Determine the [x, y] coordinate at the center of the cell enclosing the given text.  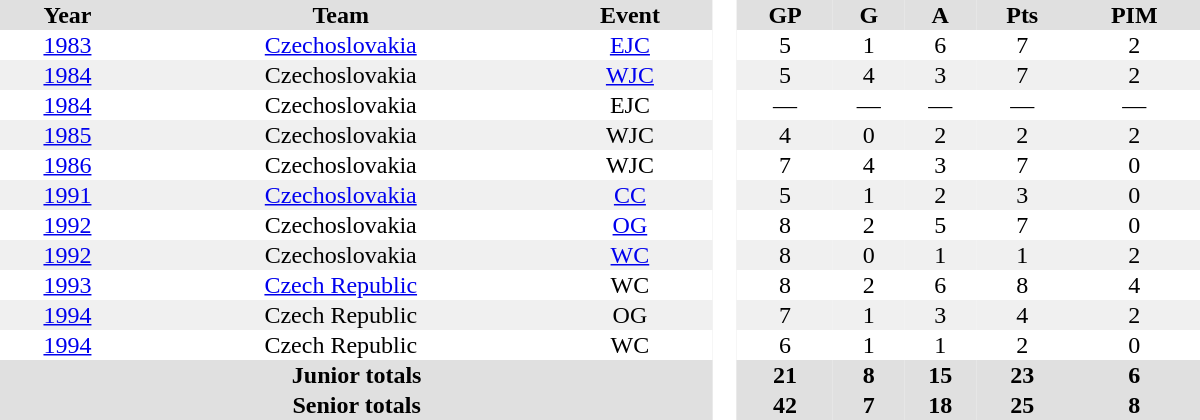
A [940, 15]
18 [940, 405]
42 [785, 405]
23 [1022, 375]
Junior totals [356, 375]
1986 [68, 165]
21 [785, 375]
Senior totals [356, 405]
Team [341, 15]
PIM [1134, 15]
GP [785, 15]
1985 [68, 135]
Event [630, 15]
CC [630, 195]
1993 [68, 285]
25 [1022, 405]
1983 [68, 45]
1991 [68, 195]
G [868, 15]
Pts [1022, 15]
Year [68, 15]
15 [940, 375]
